Return (x, y) of the center of cell containing provided text 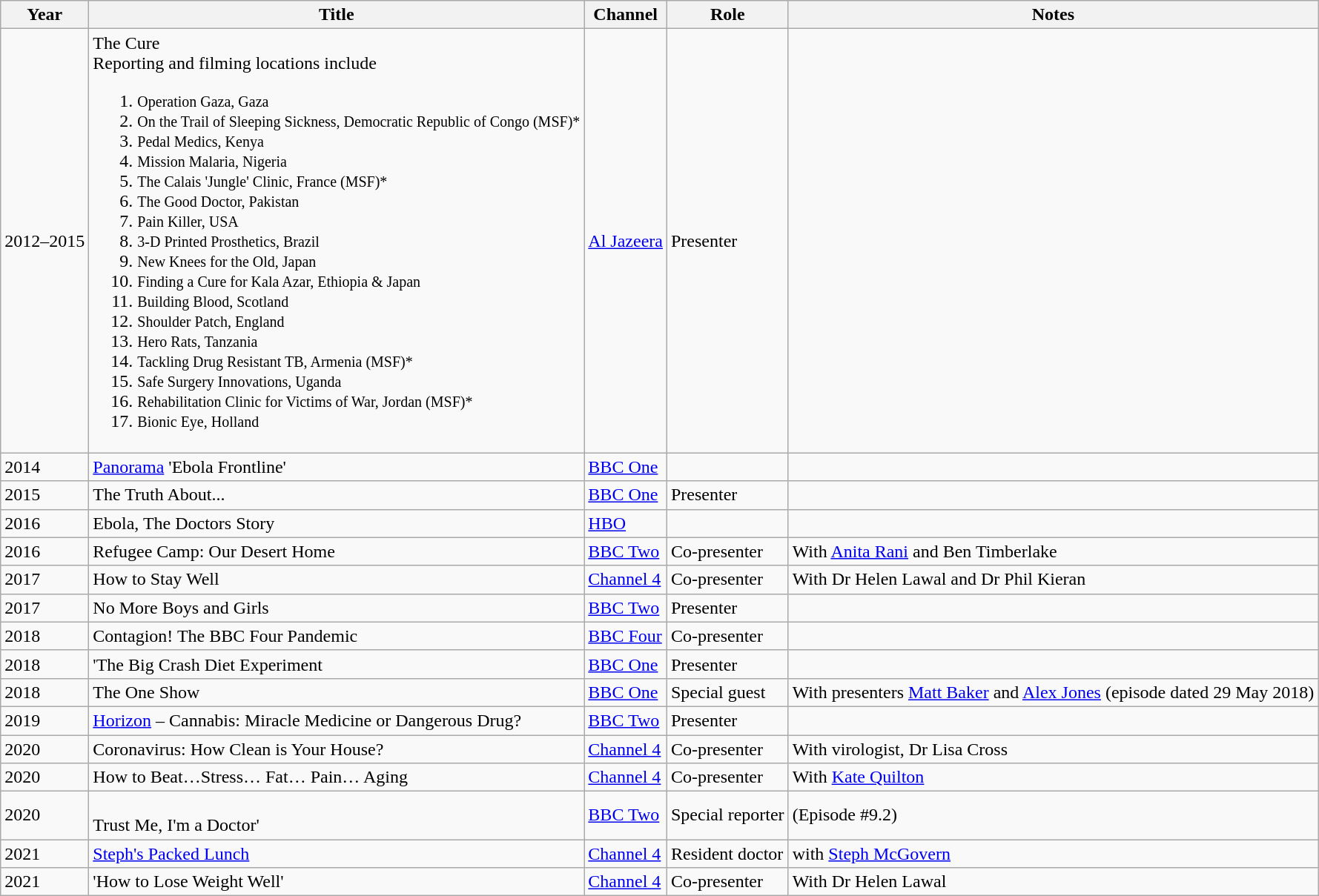
No More Boys and Girls (337, 608)
'How to Lose Weight Well' (337, 882)
Al Jazeera (626, 241)
Horizon – Cannabis: Miracle Medicine or Dangerous Drug? (337, 720)
Title (337, 15)
With Anita Rani and Ben Timberlake (1053, 551)
Contagion! The BBC Four Pandemic (337, 636)
HBO (626, 523)
Year (44, 15)
The One Show (337, 692)
With presenters Matt Baker and Alex Jones (episode dated 29 May 2018) (1053, 692)
Special guest (727, 692)
Notes (1053, 15)
The Truth About... (337, 495)
Refugee Camp: Our Desert Home (337, 551)
2015 (44, 495)
How to Beat…Stress… Fat… Pain… Aging (337, 777)
2019 (44, 720)
Trust Me, I'm a Doctor' (337, 815)
with Steph McGovern (1053, 854)
How to Stay Well (337, 580)
BBC Four (626, 636)
With virologist, Dr Lisa Cross (1053, 749)
Panorama 'Ebola Frontline' (337, 467)
Resident doctor (727, 854)
Coronavirus: How Clean is Your House? (337, 749)
'The Big Crash Diet Experiment (337, 664)
With Dr Helen Lawal and Dr Phil Kieran (1053, 580)
Steph's Packed Lunch (337, 854)
Ebola, The Doctors Story (337, 523)
2012–2015 (44, 241)
(Episode #9.2) (1053, 815)
Role (727, 15)
With Kate Quilton (1053, 777)
With Dr Helen Lawal (1053, 882)
Channel (626, 15)
Special reporter (727, 815)
2014 (44, 467)
